Return [x, y] of the center of cell containing provided text 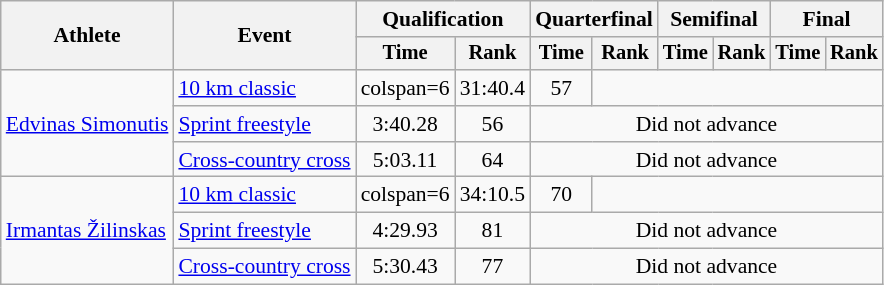
56 [492, 124]
Final [826, 19]
64 [492, 160]
5:30.43 [406, 267]
5:03.11 [406, 160]
70 [561, 195]
Qualification [444, 19]
Athlete [88, 36]
57 [561, 88]
3:40.28 [406, 124]
Edvinas Simonutis [88, 124]
Quarterfinal [594, 19]
Event [264, 36]
81 [492, 231]
31:40.4 [492, 88]
4:29.93 [406, 231]
77 [492, 267]
Semifinal [714, 19]
34:10.5 [492, 195]
Irmantas Žilinskas [88, 230]
